Provide the [x, y] coordinate of the cell's center where the given text is located.  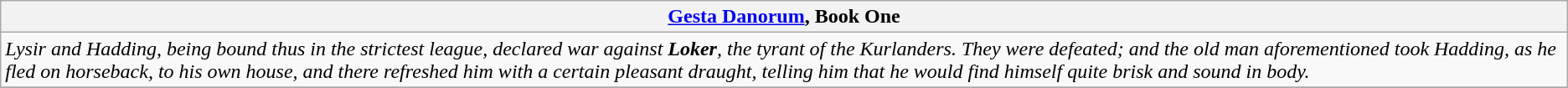
Gesta Danorum, Book One [784, 17]
